Scan for the cell matching the given text and deliver its [X, Y] coordinate at center. 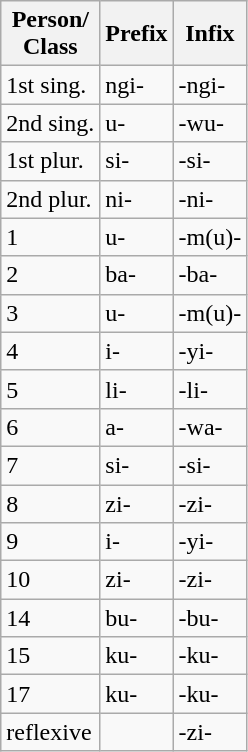
4 [50, 351]
Person/Class [50, 34]
2 [50, 275]
17 [50, 694]
10 [50, 580]
-ngi- [210, 85]
6 [50, 427]
a- [136, 427]
9 [50, 542]
-li- [210, 389]
7 [50, 465]
-ni- [210, 199]
15 [50, 656]
-wa- [210, 427]
Infix [210, 34]
reflexive [50, 732]
bu- [136, 618]
ba- [136, 275]
-wu- [210, 123]
2nd sing. [50, 123]
Prefix [136, 34]
8 [50, 503]
ni- [136, 199]
1st sing. [50, 85]
li- [136, 389]
-bu- [210, 618]
14 [50, 618]
-ba- [210, 275]
1st plur. [50, 161]
1 [50, 237]
2nd plur. [50, 199]
ngi- [136, 85]
5 [50, 389]
3 [50, 313]
